Scan for the cell matching the given text and deliver its [X, Y] coordinate at center. 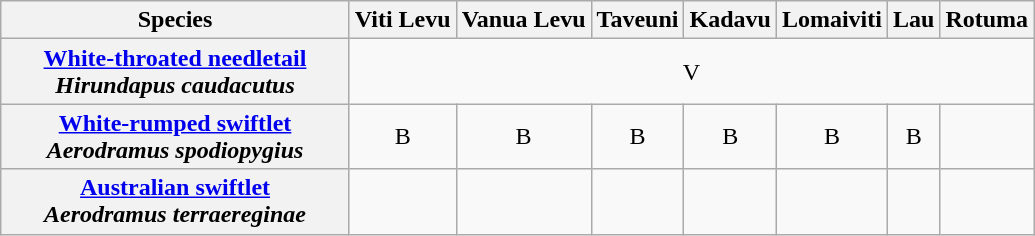
V [691, 72]
Kadavu [730, 20]
Lau [913, 20]
Species [176, 20]
Australian swiftletAerodramus terraereginae [176, 202]
White-throated needletailHirundapus caudacutus [176, 72]
Rotuma [987, 20]
Vanua Levu [524, 20]
Taveuni [638, 20]
Viti Levu [402, 20]
Lomaiviti [832, 20]
White-rumped swiftletAerodramus spodiopygius [176, 136]
